Capture the cell that displays the provided text and extract its (X, Y) central coordinate. 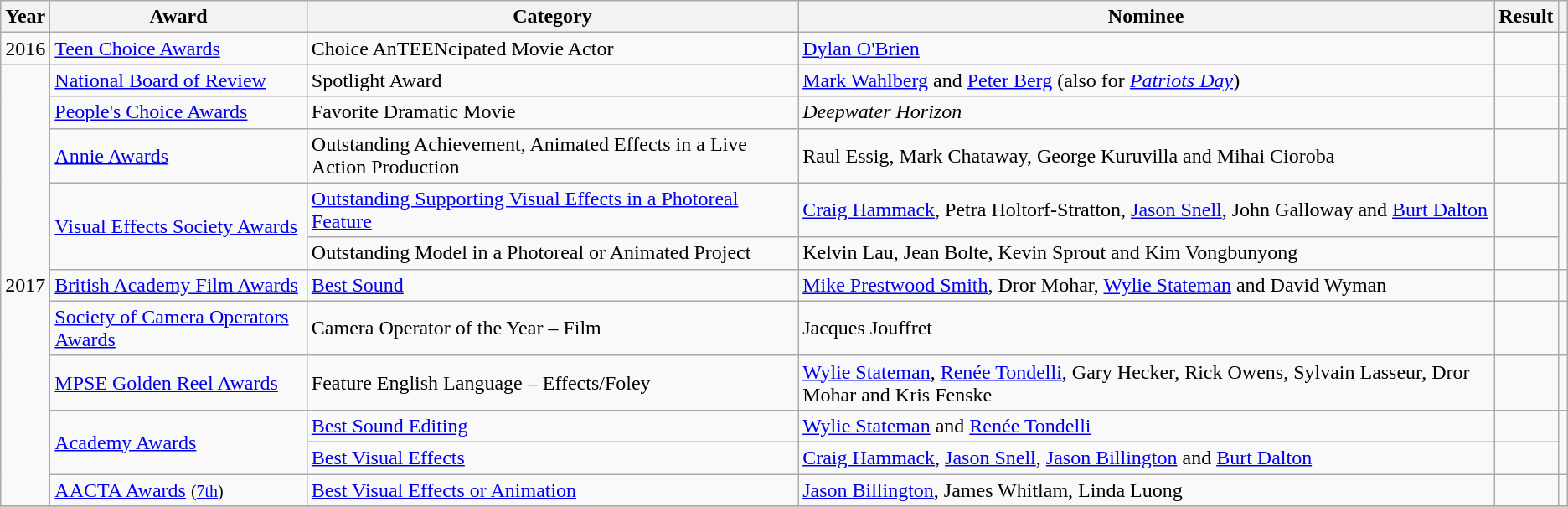
Dylan O'Brien (1146, 49)
Academy Awards (178, 442)
Annie Awards (178, 156)
Best Sound Editing (552, 426)
2017 (25, 285)
Favorite Dramatic Movie (552, 112)
Jacques Jouffret (1146, 329)
Visual Effects Society Awards (178, 226)
Camera Operator of the Year – Film (552, 329)
Best Visual Effects or Animation (552, 490)
Year (25, 17)
AACTA Awards (7th) (178, 490)
2016 (25, 49)
Jason Billington, James Whitlam, Linda Luong (1146, 490)
Result (1526, 17)
Kelvin Lau, Jean Bolte, Kevin Sprout and Kim Vongbunyong (1146, 253)
Craig Hammack, Jason Snell, Jason Billington and Burt Dalton (1146, 458)
Outstanding Model in a Photoreal or Animated Project (552, 253)
Society of Camera Operators Awards (178, 329)
Wylie Stateman and Renée Tondelli (1146, 426)
Raul Essig, Mark Chataway, George Kuruvilla and Mihai Cioroba (1146, 156)
Category (552, 17)
Outstanding Supporting Visual Effects in a Photoreal Feature (552, 210)
British Academy Film Awards (178, 285)
People's Choice Awards (178, 112)
Choice AnTEENcipated Movie Actor (552, 49)
Outstanding Achievement, Animated Effects in a Live Action Production (552, 156)
Mike Prestwood Smith, Dror Mohar, Wylie Stateman and David Wyman (1146, 285)
Nominee (1146, 17)
Mark Wahlberg and Peter Berg (also for Patriots Day) (1146, 80)
Craig Hammack, Petra Holtorf-Stratton, Jason Snell, John Galloway and Burt Dalton (1146, 210)
Teen Choice Awards (178, 49)
Feature English Language – Effects/Foley (552, 382)
MPSE Golden Reel Awards (178, 382)
Best Visual Effects (552, 458)
Best Sound (552, 285)
National Board of Review (178, 80)
Award (178, 17)
Spotlight Award (552, 80)
Wylie Stateman, Renée Tondelli, Gary Hecker, Rick Owens, Sylvain Lasseur, Dror Mohar and Kris Fenske (1146, 382)
Deepwater Horizon (1146, 112)
